Return [x, y] of the center of cell containing provided text 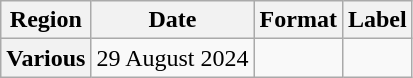
Region [46, 20]
Format [298, 20]
29 August 2024 [172, 58]
Date [172, 20]
Various [46, 58]
Label [377, 20]
